For the text-containing cell, return its midpoint in (x, y) coordinate format. 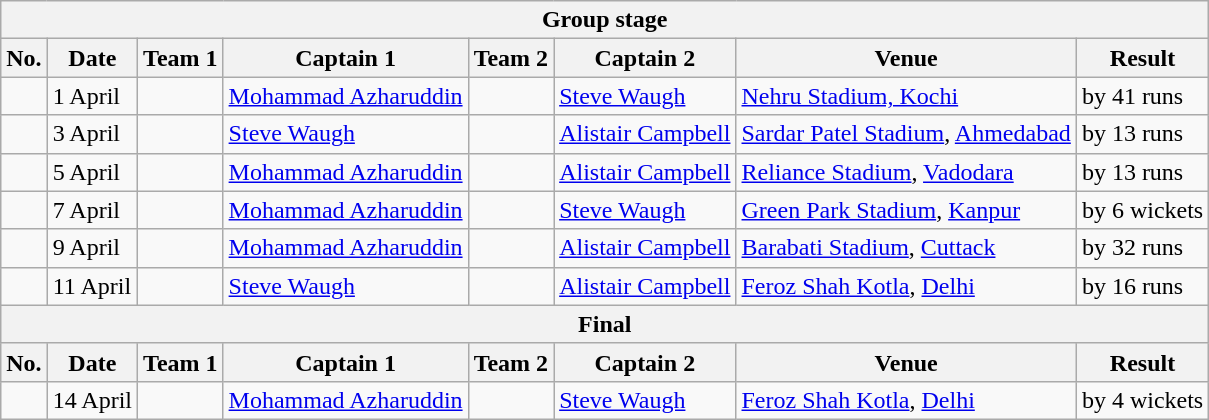
Nehru Stadium, Kochi (906, 96)
Final (605, 324)
by 41 runs (1142, 96)
by 4 wickets (1142, 400)
9 April (92, 248)
3 April (92, 134)
Group stage (605, 20)
by 32 runs (1142, 248)
by 6 wickets (1142, 210)
Reliance Stadium, Vadodara (906, 172)
14 April (92, 400)
1 April (92, 96)
Barabati Stadium, Cuttack (906, 248)
5 April (92, 172)
Sardar Patel Stadium, Ahmedabad (906, 134)
7 April (92, 210)
Green Park Stadium, Kanpur (906, 210)
by 16 runs (1142, 286)
11 April (92, 286)
